Pinpoint the cell where the given text exists, returning its (X, Y) midpoint coordinate. 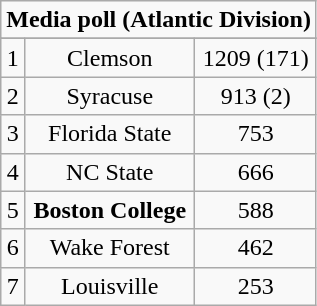
Florida State (110, 134)
253 (256, 286)
Boston College (110, 210)
5 (13, 210)
7 (13, 286)
Wake Forest (110, 248)
1 (13, 58)
NC State (110, 172)
Media poll (Atlantic Division) (159, 20)
Syracuse (110, 96)
462 (256, 248)
4 (13, 172)
6 (13, 248)
913 (2) (256, 96)
2 (13, 96)
753 (256, 134)
588 (256, 210)
666 (256, 172)
Clemson (110, 58)
Louisville (110, 286)
3 (13, 134)
1209 (171) (256, 58)
